Determine the [X, Y] coordinate at the center of the cell enclosing the given text.  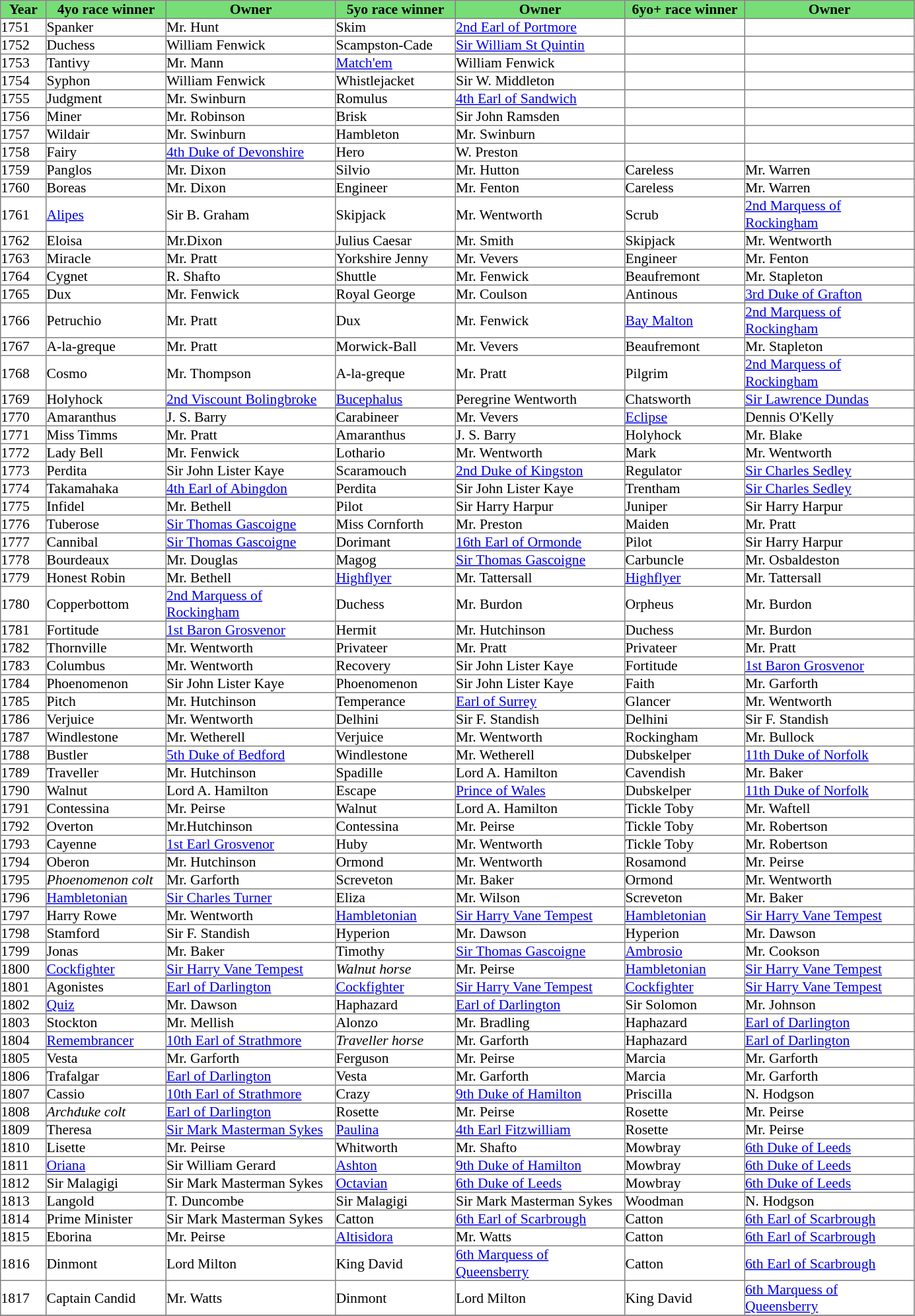
1808 [24, 1112]
1764 [24, 276]
Spadille [396, 773]
Oriana [106, 1166]
Mr. Cookson [829, 952]
1816 [24, 1263]
Skim [396, 28]
Antinous [685, 293]
Brisk [396, 116]
1806 [24, 1076]
1796 [24, 898]
1759 [24, 171]
Cygnet [106, 276]
Cannibal [106, 542]
1813 [24, 1202]
Cosmo [106, 373]
1792 [24, 826]
Eloisa [106, 241]
Orpheus [685, 603]
Eborina [106, 1237]
Harry Rowe [106, 916]
Bay Malton [685, 320]
Prime Minister [106, 1219]
Lothario [396, 452]
Crazy [396, 1095]
Rockingham [685, 738]
Yorkshire Jenny [396, 258]
Tuberose [106, 523]
Pilgrim [685, 373]
1753 [24, 63]
Miracle [106, 258]
1770 [24, 416]
1769 [24, 399]
Sir William St Quintin [540, 45]
Mr. Bradling [540, 1023]
Ambrosio [685, 952]
Recovery [396, 666]
Mr. Osbaldeston [829, 559]
Sir Solomon [685, 1005]
Mr. Johnson [829, 1005]
1802 [24, 1005]
1786 [24, 719]
1762 [24, 241]
5th Duke of Bedford [250, 755]
Honest Robin [106, 578]
1793 [24, 845]
1766 [24, 320]
Altisidora [396, 1237]
Lady Bell [106, 452]
Peregrine Wentworth [540, 399]
Mr. Hutton [540, 171]
Stamford [106, 933]
Cayenne [106, 845]
1804 [24, 1040]
Mr. Preston [540, 523]
4yo race winner [106, 9]
1751 [24, 28]
1768 [24, 373]
Sir Charles Turner [250, 898]
Theresa [106, 1130]
Agonistes [106, 987]
Rosamond [685, 862]
Syphon [106, 81]
Spanker [106, 28]
2nd Duke of Kingston [540, 471]
2nd Earl of Portmore [540, 28]
1788 [24, 755]
Langold [106, 1202]
Sir William Gerard [250, 1166]
Mr. Robinson [250, 116]
Columbus [106, 666]
Judgment [106, 99]
Trafalgar [106, 1076]
Mr. Wilson [540, 898]
Priscilla [685, 1095]
Panglos [106, 171]
T. Duncombe [250, 1202]
Mr. Blake [829, 435]
Mr. Hunt [250, 28]
1803 [24, 1023]
Quiz [106, 1005]
1st Earl Grosvenor [250, 845]
1789 [24, 773]
Scrub [685, 214]
R. Shafto [250, 276]
5yo race winner [396, 9]
Eclipse [685, 416]
Jonas [106, 952]
Maiden [685, 523]
1773 [24, 471]
Carbuncle [685, 559]
1798 [24, 933]
1757 [24, 135]
Hero [396, 152]
1784 [24, 683]
Stockton [106, 1023]
1771 [24, 435]
Archduke colt [106, 1112]
Cassio [106, 1095]
1799 [24, 952]
Fairy [106, 152]
Ferguson [396, 1059]
1794 [24, 862]
1805 [24, 1059]
1780 [24, 603]
1782 [24, 648]
Walnut horse [396, 969]
1775 [24, 506]
Takamahaka [106, 488]
Bourdeaux [106, 559]
Cavendish [685, 773]
Mr. Mann [250, 63]
Lisette [106, 1147]
Romulus [396, 99]
Traveller horse [396, 1040]
4th Earl of Sandwich [540, 99]
1783 [24, 666]
1758 [24, 152]
Mr. Bullock [829, 738]
1752 [24, 45]
1807 [24, 1095]
Escape [396, 791]
Woodman [685, 1202]
Hambleton [396, 135]
Glancer [685, 702]
Dennis O'Kelly [829, 416]
Sir John Ramsden [540, 116]
Sir B. Graham [250, 214]
Timothy [396, 952]
1810 [24, 1147]
1763 [24, 258]
Hermit [396, 631]
Trentham [685, 488]
Year [24, 9]
16th Earl of Ormonde [540, 542]
Bucephalus [396, 399]
Remembrancer [106, 1040]
6yo+ race winner [685, 9]
Wildair [106, 135]
Chatsworth [685, 399]
Julius Caesar [396, 241]
1777 [24, 542]
Scaramouch [396, 471]
1814 [24, 1219]
Tantivy [106, 63]
Mr. Mellish [250, 1023]
1795 [24, 880]
Juniper [685, 506]
2nd Viscount Bolingbroke [250, 399]
Petruchio [106, 320]
1800 [24, 969]
1774 [24, 488]
Mr. Waftell [829, 809]
Alipes [106, 214]
1756 [24, 116]
Mr. Coulson [540, 293]
Oberon [106, 862]
1787 [24, 738]
Faith [685, 683]
W. Preston [540, 152]
Boreas [106, 188]
Magog [396, 559]
Ashton [396, 1166]
Infidel [106, 506]
1761 [24, 214]
Morwick-Ball [396, 346]
Carabineer [396, 416]
Alonzo [396, 1023]
Paulina [396, 1130]
Mark [685, 452]
1791 [24, 809]
Phoenomenon colt [106, 880]
Huby [396, 845]
1809 [24, 1130]
1812 [24, 1183]
1765 [24, 293]
Miss Timms [106, 435]
Eliza [396, 898]
4th Earl of Abingdon [250, 488]
Thornville [106, 648]
Miss Cornforth [396, 523]
Overton [106, 826]
Sir Lawrence Dundas [829, 399]
1801 [24, 987]
Traveller [106, 773]
Copperbottom [106, 603]
1790 [24, 791]
1779 [24, 578]
Mr. Shafto [540, 1147]
Mr. Douglas [250, 559]
Temperance [396, 702]
1760 [24, 188]
Mr.Dixon [250, 241]
Mr. Smith [540, 241]
Whitworth [396, 1147]
Miner [106, 116]
Mr. Thompson [250, 373]
Captain Candid [106, 1297]
Earl of Surrey [540, 702]
1767 [24, 346]
1772 [24, 452]
1776 [24, 523]
1797 [24, 916]
Prince of Wales [540, 791]
Shuttle [396, 276]
1785 [24, 702]
1781 [24, 631]
1811 [24, 1166]
Scampston-Cade [396, 45]
Whistlejacket [396, 81]
4th Duke of Devonshire [250, 152]
Sir W. Middleton [540, 81]
Mr.Hutchinson [250, 826]
Regulator [685, 471]
Bustler [106, 755]
Match'em [396, 63]
3rd Duke of Grafton [829, 293]
1815 [24, 1237]
4th Earl Fitzwilliam [540, 1130]
Dorimant [396, 542]
1817 [24, 1297]
Silvio [396, 171]
1778 [24, 559]
1754 [24, 81]
1755 [24, 99]
Royal George [396, 293]
Pitch [106, 702]
Octavian [396, 1183]
